For the text-containing cell, return its midpoint in [x, y] coordinate format. 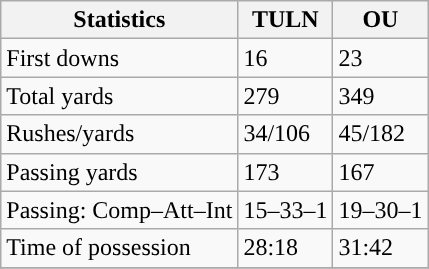
Passing yards [120, 172]
Time of possession [120, 248]
Rushes/yards [120, 134]
19–30–1 [380, 210]
Statistics [120, 20]
45/182 [380, 134]
First downs [120, 58]
279 [286, 96]
15–33–1 [286, 210]
34/106 [286, 134]
16 [286, 58]
23 [380, 58]
173 [286, 172]
349 [380, 96]
167 [380, 172]
Total yards [120, 96]
Passing: Comp–Att–Int [120, 210]
OU [380, 20]
28:18 [286, 248]
TULN [286, 20]
31:42 [380, 248]
